From the cell containing the given text, extract its center point as [x, y] coordinate. 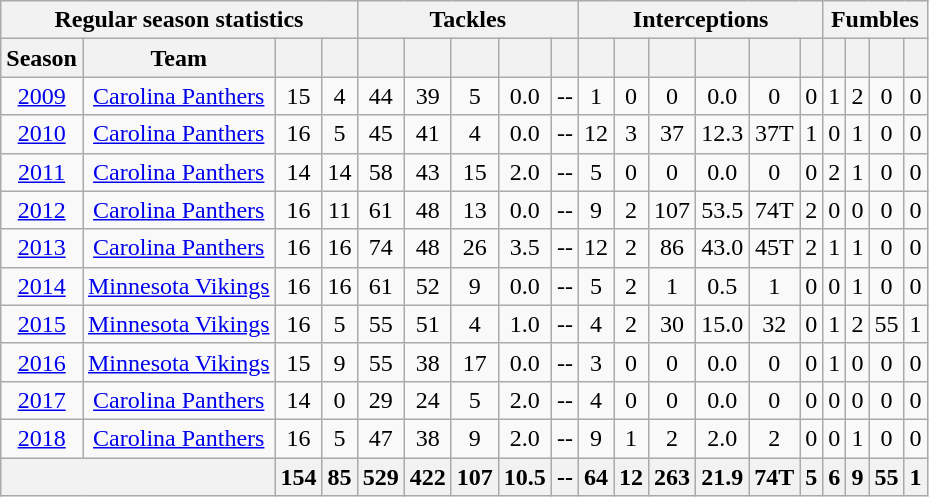
41 [428, 134]
263 [672, 477]
85 [340, 477]
2012 [42, 210]
37 [672, 134]
21.9 [722, 477]
45T [774, 248]
2015 [42, 324]
422 [428, 477]
47 [380, 438]
53.5 [722, 210]
15.0 [722, 324]
45 [380, 134]
43.0 [722, 248]
2017 [42, 400]
2018 [42, 438]
29 [380, 400]
26 [474, 248]
Season [42, 58]
Team [178, 58]
74 [380, 248]
Interceptions [700, 20]
17 [474, 362]
58 [380, 172]
12.3 [722, 134]
39 [428, 96]
51 [428, 324]
86 [672, 248]
2013 [42, 248]
52 [428, 286]
1.0 [524, 324]
6 [834, 477]
2016 [42, 362]
154 [298, 477]
0.5 [722, 286]
10.5 [524, 477]
2010 [42, 134]
24 [428, 400]
30 [672, 324]
Fumbles [875, 20]
2009 [42, 96]
529 [380, 477]
43 [428, 172]
44 [380, 96]
Regular season statistics [179, 20]
11 [340, 210]
32 [774, 324]
2011 [42, 172]
3.5 [524, 248]
2014 [42, 286]
13 [474, 210]
64 [596, 477]
Tackles [468, 20]
37T [774, 134]
